Identify which cell holds the provided text, then report its (X, Y) central coordinate. 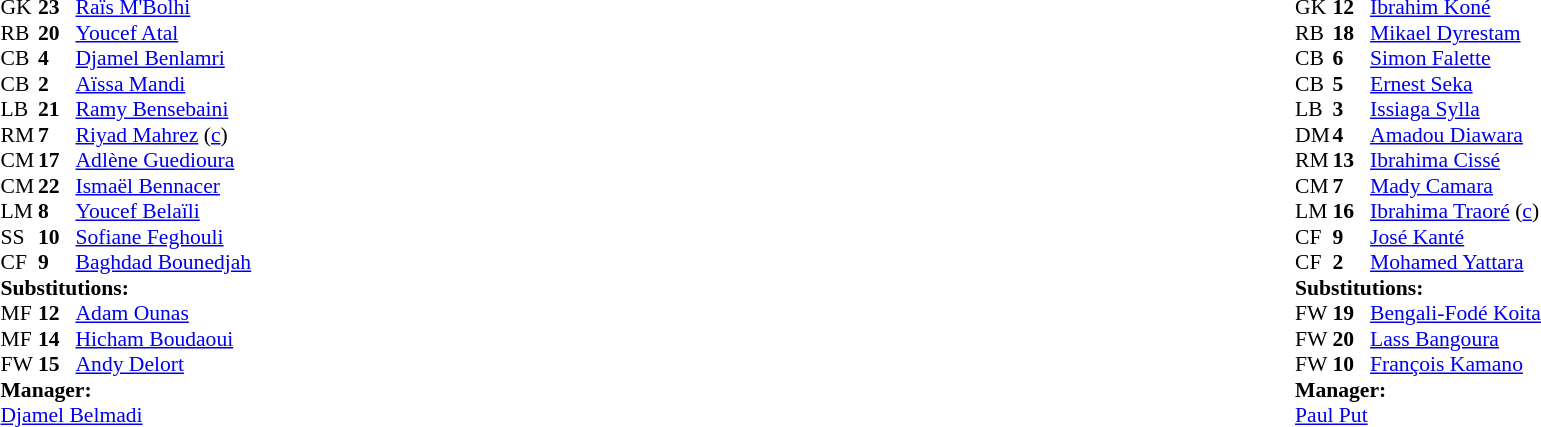
SS (19, 237)
22 (57, 186)
5 (1352, 84)
8 (57, 211)
Ibrahima Cissé (1456, 161)
Mohamed Yattara (1456, 263)
Amadou Diawara (1456, 135)
Bengali-Fodé Koita (1456, 313)
Baghdad Bounedjah (164, 263)
Youcef Belaïli (164, 211)
3 (1352, 109)
Lass Bangoura (1456, 339)
Ernest Seka (1456, 84)
16 (1352, 211)
Mady Camara (1456, 186)
DM (1314, 135)
Sofiane Feghouli (164, 237)
14 (57, 339)
15 (57, 365)
Simon Falette (1456, 59)
Issiaga Sylla (1456, 109)
Andy Delort (164, 365)
Ibrahima Traoré (c) (1456, 211)
José Kanté (1456, 237)
19 (1352, 313)
12 (57, 313)
18 (1352, 33)
21 (57, 109)
Djamel Benlamri (164, 59)
Hicham Boudaoui (164, 339)
Adlène Guedioura (164, 161)
6 (1352, 59)
17 (57, 161)
Aïssa Mandi (164, 84)
Youcef Atal (164, 33)
Adam Ounas (164, 313)
Ismaël Bennacer (164, 186)
Riyad Mahrez (c) (164, 135)
13 (1352, 161)
François Kamano (1456, 365)
Ramy Bensebaini (164, 109)
Mikael Dyrestam (1456, 33)
